From the cell containing the given text, extract its center point as (x, y) coordinate. 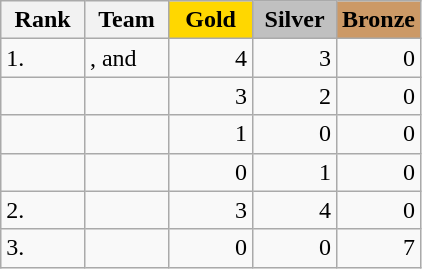
2. (43, 210)
Gold (211, 20)
2 (295, 96)
1. (43, 58)
Team (126, 20)
Rank (43, 20)
7 (379, 248)
Silver (295, 20)
3. (43, 248)
, and (126, 58)
Bronze (379, 20)
